Return the [x, y] coordinate for the center point of the cell that contains the specified text.  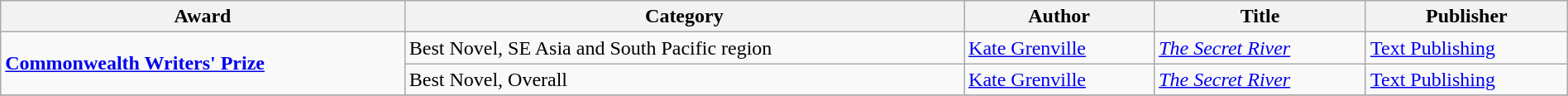
Category [684, 17]
Title [1260, 17]
Publisher [1466, 17]
Commonwealth Writers' Prize [203, 64]
Best Novel, SE Asia and South Pacific region [684, 48]
Author [1059, 17]
Best Novel, Overall [684, 79]
Award [203, 17]
